Detect which cell encompasses the target text, then output its (x, y) center coordinate. 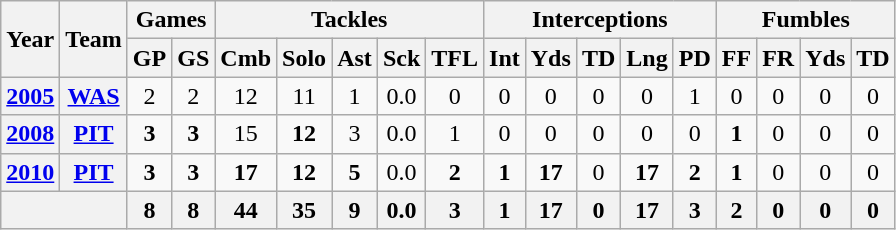
Interceptions (600, 20)
GP (149, 58)
Lng (647, 58)
15 (246, 134)
Games (170, 20)
44 (246, 210)
2010 (30, 172)
Fumbles (806, 20)
Team (94, 39)
Solo (304, 58)
TFL (455, 58)
FR (778, 58)
Tackles (350, 20)
9 (355, 210)
Int (505, 58)
GS (194, 58)
2008 (30, 134)
2005 (30, 96)
11 (304, 96)
WAS (94, 96)
FF (736, 58)
Sck (401, 58)
Ast (355, 58)
Year (30, 39)
Cmb (246, 58)
35 (304, 210)
PD (694, 58)
5 (355, 172)
